Identify which cell holds the provided text, then report its (x, y) central coordinate. 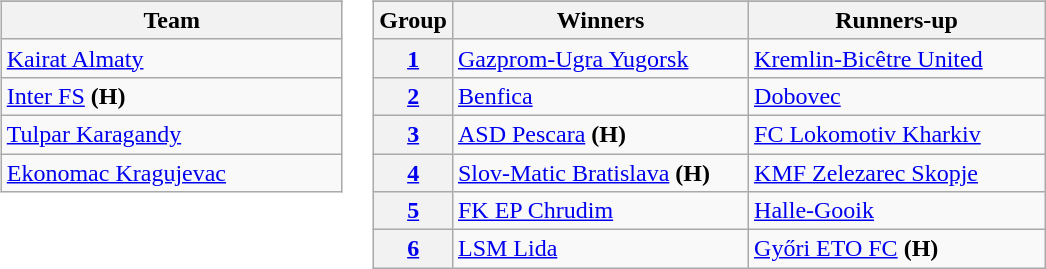
Group (414, 20)
4 (414, 173)
FK EP Chrudim (600, 211)
Kremlin-Bicêtre United (897, 58)
Halle-Gooik (897, 211)
Győri ETO FC (H) (897, 249)
Dobovec (897, 96)
Gazprom-Ugra Yugorsk (600, 58)
LSM Lida (600, 249)
Slov-Matic Bratislava (H) (600, 173)
5 (414, 211)
Benfica (600, 96)
1 (414, 58)
Team (172, 20)
ASD Pescara (H) (600, 134)
Winners (600, 20)
Tulpar Karagandy (172, 134)
Ekonomac Kragujevac (172, 173)
Kairat Almaty (172, 58)
KMF Zelezarec Skopje (897, 173)
2 (414, 96)
6 (414, 249)
FC Lokomotiv Kharkiv (897, 134)
Inter FS (H) (172, 96)
Runners-up (897, 20)
3 (414, 134)
